Pinpoint the cell where the given text exists, returning its [X, Y] midpoint coordinate. 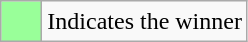
Indicates the winner [145, 22]
